Provide the [x, y] coordinate of the cell's center where the given text is located.  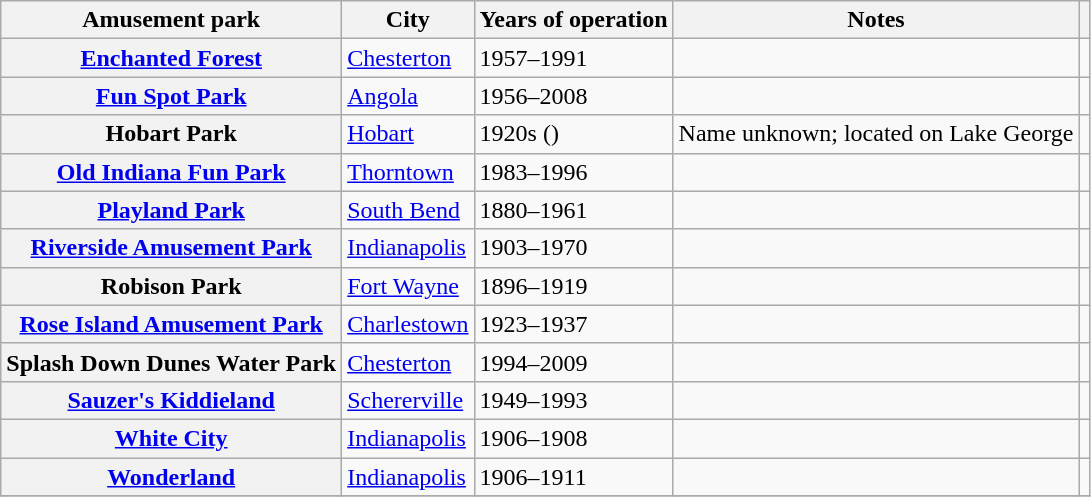
Charlestown [408, 324]
Fun Spot Park [172, 96]
Enchanted Forest [172, 58]
1983–1996 [574, 172]
South Bend [408, 210]
Schererville [408, 400]
Angola [408, 96]
Amusement park [172, 20]
1920s () [574, 134]
1906–1908 [574, 438]
Old Indiana Fun Park [172, 172]
Notes [876, 20]
Playland Park [172, 210]
Hobart Park [172, 134]
1957–1991 [574, 58]
1949–1993 [574, 400]
1956–2008 [574, 96]
Name unknown; located on Lake George [876, 134]
Fort Wayne [408, 286]
1896–1919 [574, 286]
Splash Down Dunes Water Park [172, 362]
Riverside Amusement Park [172, 248]
Sauzer's Kiddieland [172, 400]
1880–1961 [574, 210]
Hobart [408, 134]
1906–1911 [574, 477]
1923–1937 [574, 324]
Thorntown [408, 172]
1994–2009 [574, 362]
Robison Park [172, 286]
Years of operation [574, 20]
Wonderland [172, 477]
City [408, 20]
Rose Island Amusement Park [172, 324]
White City [172, 438]
1903–1970 [574, 248]
